From the cell containing the given text, extract its center point as (x, y) coordinate. 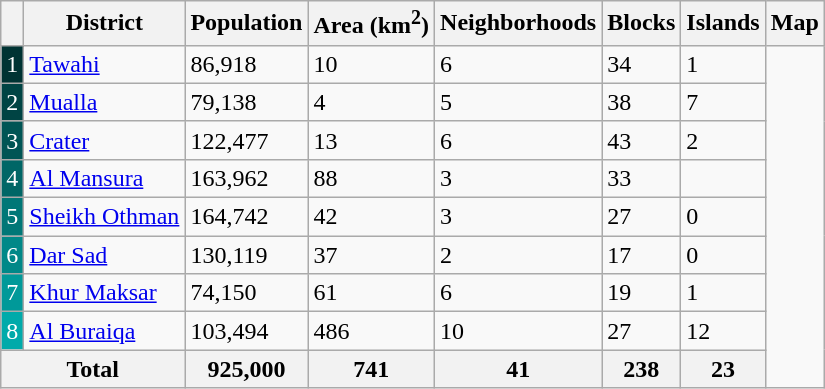
Crater (104, 140)
122,477 (246, 140)
Tawahi (104, 64)
42 (372, 217)
19 (642, 293)
43 (642, 140)
Dar Sad (104, 255)
Al Mansura (104, 178)
130,119 (246, 255)
925,000 (246, 369)
Mualla (104, 102)
74,150 (246, 293)
Population (246, 24)
163,962 (246, 178)
61 (372, 293)
103,494 (246, 331)
88 (372, 178)
Sheikh Othman (104, 217)
86,918 (246, 64)
23 (723, 369)
238 (642, 369)
Khur Maksar (104, 293)
District (104, 24)
38 (642, 102)
486 (372, 331)
17 (642, 255)
34 (642, 64)
Total (93, 369)
Map (794, 24)
13 (372, 140)
79,138 (246, 102)
Al Buraiqa (104, 331)
Neighborhoods (518, 24)
Area (km2) (372, 24)
12 (723, 331)
741 (372, 369)
41 (518, 369)
Islands (723, 24)
33 (642, 178)
Blocks (642, 24)
37 (372, 255)
164,742 (246, 217)
8 (12, 331)
